Return the [x, y] coordinate for the center point of the cell that contains the specified text.  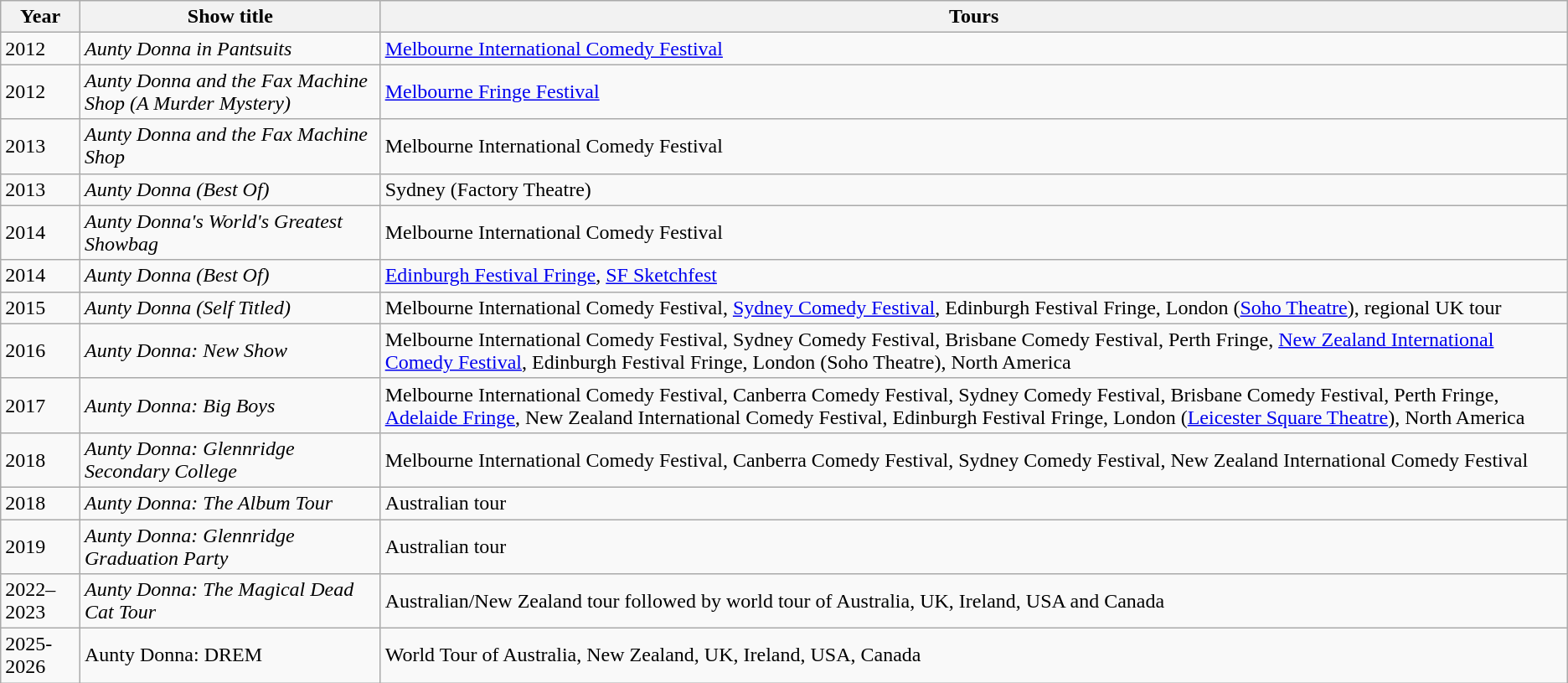
Aunty Donna: Glennridge Graduation Party [230, 546]
2022–2023 [40, 602]
Melbourne International Comedy Festival, Canberra Comedy Festival, Sydney Comedy Festival, New Zealand International Comedy Festival [973, 459]
Aunty Donna: DREM [230, 655]
Aunty Donna: Big Boys [230, 406]
Edinburgh Festival Fringe, SF Sketchfest [973, 276]
Aunty Donna (Self Titled) [230, 308]
Tours [973, 17]
Aunty Donna: New Show [230, 350]
2016 [40, 350]
Show title [230, 17]
World Tour of Australia, New Zealand, UK, Ireland, USA, Canada [973, 655]
Melbourne International Comedy Festival, Sydney Comedy Festival, Edinburgh Festival Fringe, London (Soho Theatre), regional UK tour [973, 308]
Aunty Donna and the Fax Machine Shop [230, 146]
Melbourne Fringe Festival [973, 92]
2017 [40, 406]
Aunty Donna in Pantsuits [230, 49]
Australian/New Zealand tour followed by world tour of Australia, UK, Ireland, USA and Canada [973, 602]
2015 [40, 308]
Sydney (Factory Theatre) [973, 189]
Aunty Donna's World's Greatest Showbag [230, 233]
Aunty Donna: The Album Tour [230, 503]
Aunty Donna: Glennridge Secondary College [230, 459]
Aunty Donna: The Magical Dead Cat Tour [230, 602]
Year [40, 17]
2019 [40, 546]
Aunty Donna and the Fax Machine Shop (A Murder Mystery) [230, 92]
2025-2026 [40, 655]
